Output the [X, Y] coordinate of the center of the cell containing the given text.  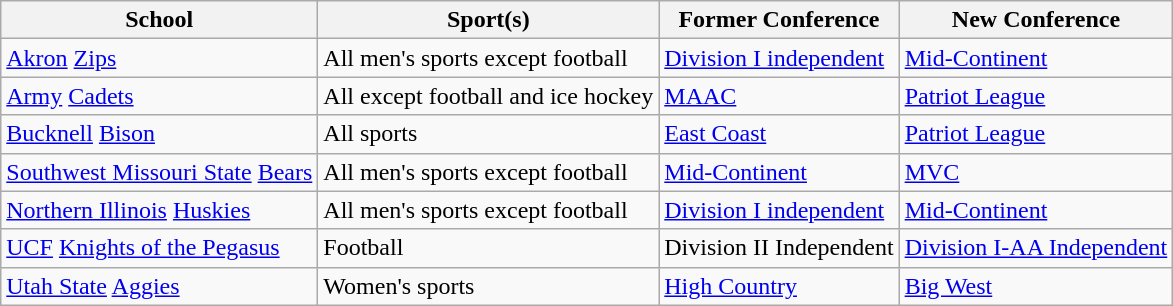
Former Conference [779, 20]
All sports [488, 134]
MAAC [779, 96]
Big West [1036, 286]
Women's sports [488, 286]
Football [488, 248]
MVC [1036, 172]
Bucknell Bison [160, 134]
Army Cadets [160, 96]
High Country [779, 286]
Sport(s) [488, 20]
Akron Zips [160, 58]
New Conference [1036, 20]
Division II Independent [779, 248]
Southwest Missouri State Bears [160, 172]
School [160, 20]
East Coast [779, 134]
Utah State Aggies [160, 286]
Northern Illinois Huskies [160, 210]
All except football and ice hockey [488, 96]
Division I-AA Independent [1036, 248]
UCF Knights of the Pegasus [160, 248]
